Extract the [x, y] coordinate from the center of the cell holding the provided text.  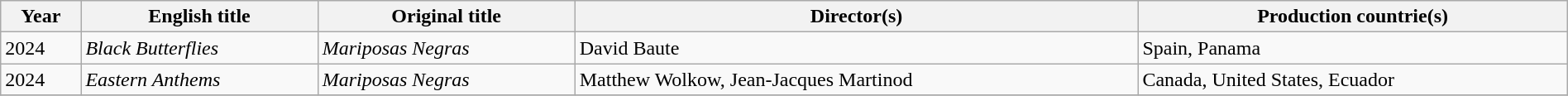
Matthew Wolkow, Jean-Jacques Martinod [857, 79]
Eastern Anthems [199, 79]
Director(s) [857, 17]
English title [199, 17]
Production countrie(s) [1353, 17]
Original title [447, 17]
Canada, United States, Ecuador [1353, 79]
Black Butterflies [199, 48]
David Baute [857, 48]
Spain, Panama [1353, 48]
Year [41, 17]
